Scan for the cell matching the given text and deliver its (X, Y) coordinate at center. 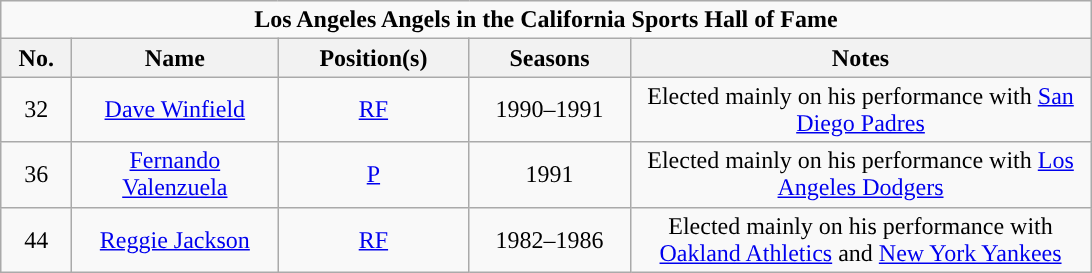
1982–1986 (550, 240)
Elected mainly on his performance with San Diego Padres (860, 110)
Dave Winfield (175, 110)
Elected mainly on his performance with Los Angeles Dodgers (860, 174)
Los Angeles Angels in the California Sports Hall of Fame (546, 20)
1991 (550, 174)
Seasons (550, 58)
No. (36, 58)
Name (175, 58)
44 (36, 240)
Notes (860, 58)
Elected mainly on his performance with Oakland Athletics and New York Yankees (860, 240)
Fernando Valenzuela (175, 174)
32 (36, 110)
36 (36, 174)
Reggie Jackson (175, 240)
Position(s) (374, 58)
P (374, 174)
1990–1991 (550, 110)
